Determine the (X, Y) coordinate at the center of the cell enclosing the given text.  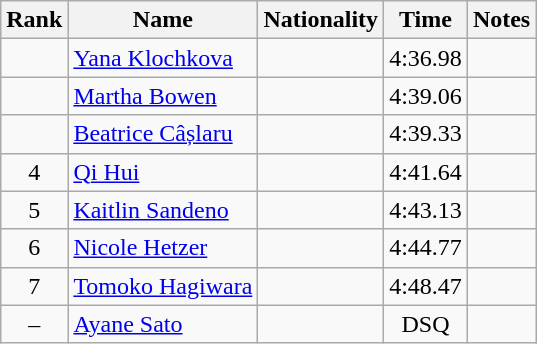
Kaitlin Sandeno (163, 210)
Qi Hui (163, 172)
Yana Klochkova (163, 58)
Rank (34, 20)
Martha Bowen (163, 96)
Nicole Hetzer (163, 248)
4:43.13 (426, 210)
Ayane Sato (163, 324)
Notes (501, 20)
Nationality (321, 20)
4 (34, 172)
Time (426, 20)
4:36.98 (426, 58)
4:48.47 (426, 286)
4:39.06 (426, 96)
4:44.77 (426, 248)
Name (163, 20)
Tomoko Hagiwara (163, 286)
7 (34, 286)
4:41.64 (426, 172)
Beatrice Câșlaru (163, 134)
4:39.33 (426, 134)
DSQ (426, 324)
5 (34, 210)
6 (34, 248)
– (34, 324)
